Identify which cell holds the provided text, then report its [x, y] central coordinate. 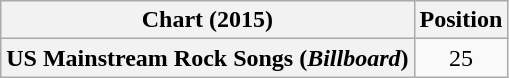
25 [461, 58]
Chart (2015) [208, 20]
Position [461, 20]
US Mainstream Rock Songs (Billboard) [208, 58]
